From the cell containing the given text, extract its center point as (x, y) coordinate. 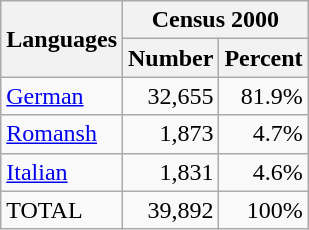
Census 2000 (216, 20)
32,655 (171, 96)
Romansh (62, 134)
Number (171, 58)
4.6% (264, 172)
100% (264, 210)
1,873 (171, 134)
81.9% (264, 96)
1,831 (171, 172)
Percent (264, 58)
Italian (62, 172)
39,892 (171, 210)
TOTAL (62, 210)
Languages (62, 39)
4.7% (264, 134)
German (62, 96)
